Capture the cell that displays the provided text and extract its (X, Y) central coordinate. 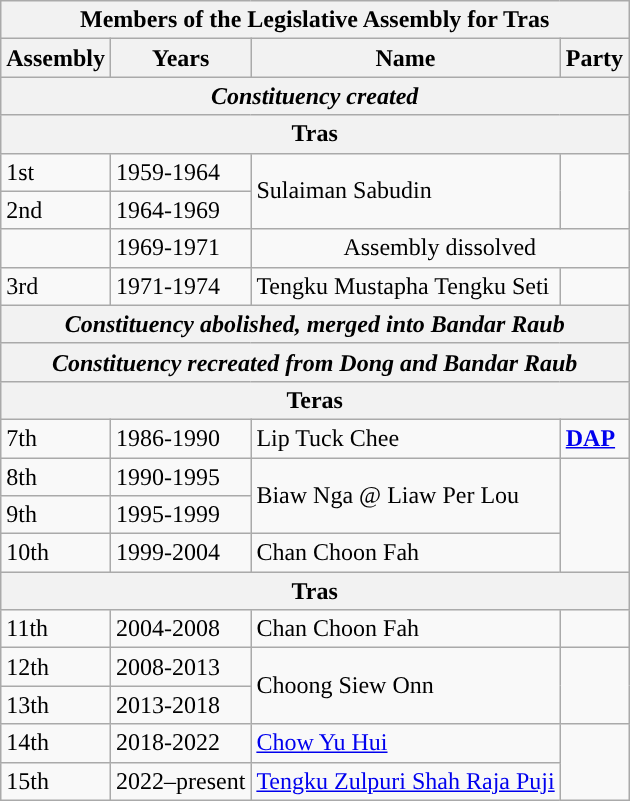
Tengku Mustapha Tengku Seti (406, 286)
2nd (56, 210)
Lip Tuck Chee (406, 438)
13th (56, 705)
Choong Siew Onn (406, 686)
Constituency abolished, merged into Bandar Raub (315, 324)
1995-1999 (180, 515)
Party (594, 58)
1990-1995 (180, 477)
1971-1974 (180, 286)
Name (406, 58)
Years (180, 58)
9th (56, 515)
2013-2018 (180, 705)
2022–present (180, 781)
1959-1964 (180, 172)
1999-2004 (180, 553)
7th (56, 438)
Chow Yu Hui (406, 743)
Assembly (56, 58)
3rd (56, 286)
Assembly dissolved (440, 248)
10th (56, 553)
Constituency recreated from Dong and Bandar Raub (315, 362)
Biaw Nga @ Liaw Per Lou (406, 496)
15th (56, 781)
1964-1969 (180, 210)
1969-1971 (180, 248)
2018-2022 (180, 743)
8th (56, 477)
1st (56, 172)
11th (56, 629)
Members of the Legislative Assembly for Tras (315, 20)
2008-2013 (180, 667)
DAP (594, 438)
Sulaiman Sabudin (406, 191)
1986-1990 (180, 438)
Tengku Zulpuri Shah Raja Puji (406, 781)
Teras (315, 400)
14th (56, 743)
2004-2008 (180, 629)
Constituency created (315, 96)
12th (56, 667)
